Extract the (X, Y) coordinate from the center of the cell holding the provided text.  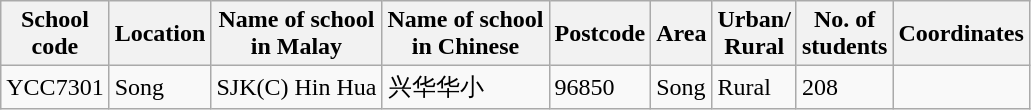
兴华华小 (466, 88)
208 (844, 88)
Area (682, 34)
Location (160, 34)
Name of schoolin Malay (296, 34)
Schoolcode (55, 34)
SJK(C) Hin Hua (296, 88)
96850 (600, 88)
Name of schoolin Chinese (466, 34)
No. ofstudents (844, 34)
Coordinates (961, 34)
Rural (754, 88)
Postcode (600, 34)
Urban/Rural (754, 34)
YCC7301 (55, 88)
